Output the (x, y) coordinate of the center of the cell containing the given text.  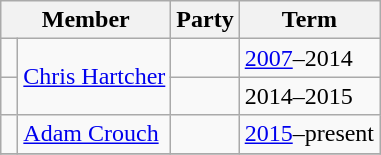
Member (86, 20)
Chris Hartcher (94, 77)
2015–present (309, 134)
2007–2014 (309, 58)
Term (309, 20)
2014–2015 (309, 96)
Adam Crouch (94, 134)
Party (205, 20)
